Find where the given text appears and provide that cell's center as [x, y] coordinate. 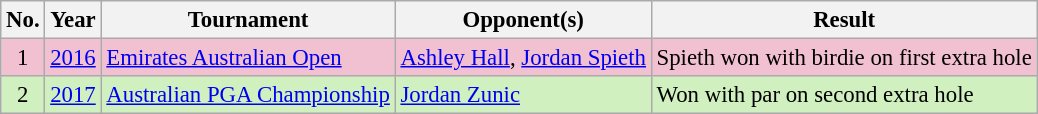
1 [23, 58]
Emirates Australian Open [248, 58]
Tournament [248, 20]
Spieth won with birdie on first extra hole [844, 58]
2017 [73, 95]
Opponent(s) [523, 20]
Ashley Hall, Jordan Spieth [523, 58]
Result [844, 20]
Australian PGA Championship [248, 95]
Jordan Zunic [523, 95]
2016 [73, 58]
2 [23, 95]
Year [73, 20]
No. [23, 20]
Won with par on second extra hole [844, 95]
